Return the (x, y) coordinate for the center point of the cell that contains the specified text.  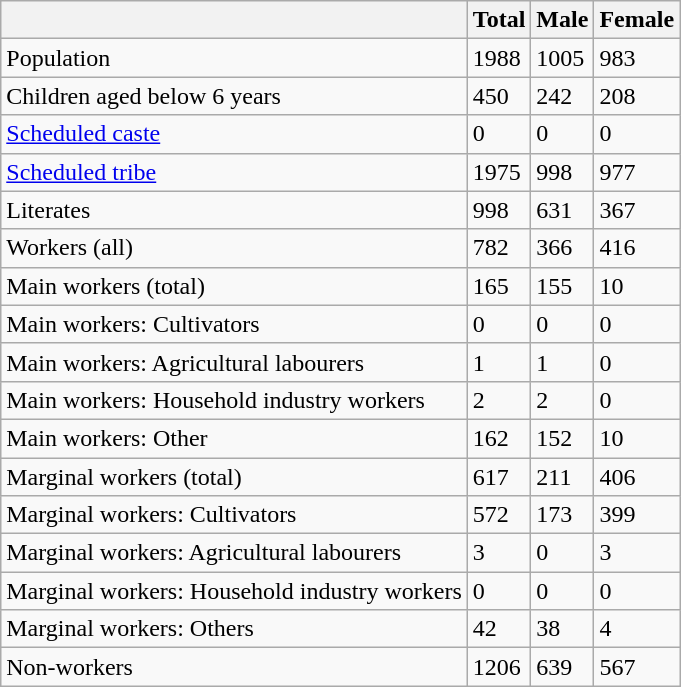
Children aged below 6 years (234, 96)
Marginal workers (total) (234, 477)
152 (562, 438)
165 (499, 286)
1005 (562, 58)
38 (562, 629)
450 (499, 96)
Female (637, 20)
Main workers (total) (234, 286)
Main workers: Agricultural labourers (234, 362)
Marginal workers: Household industry workers (234, 591)
Main workers: Household industry workers (234, 400)
639 (562, 667)
572 (499, 515)
Population (234, 58)
367 (637, 210)
617 (499, 477)
1975 (499, 172)
1988 (499, 58)
782 (499, 248)
Main workers: Cultivators (234, 324)
977 (637, 172)
1206 (499, 667)
631 (562, 210)
406 (637, 477)
Male (562, 20)
Marginal workers: Others (234, 629)
399 (637, 515)
Marginal workers: Agricultural labourers (234, 553)
42 (499, 629)
155 (562, 286)
366 (562, 248)
Non-workers (234, 667)
983 (637, 58)
416 (637, 248)
4 (637, 629)
Workers (all) (234, 248)
Scheduled tribe (234, 172)
Total (499, 20)
173 (562, 515)
Main workers: Other (234, 438)
Marginal workers: Cultivators (234, 515)
162 (499, 438)
567 (637, 667)
Literates (234, 210)
211 (562, 477)
208 (637, 96)
242 (562, 96)
Scheduled caste (234, 134)
